Return (x, y) of the center of cell containing provided text 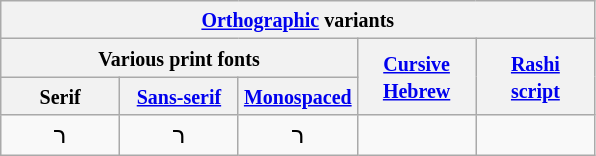
Monospaced (298, 96)
Orthographic variants (298, 20)
Serif (60, 96)
CursiveHebrew (416, 77)
Rashiscript (536, 77)
Sans-serif (180, 96)
Various print fonts (179, 58)
